Detect which cell encompasses the target text, then output its [X, Y] center coordinate. 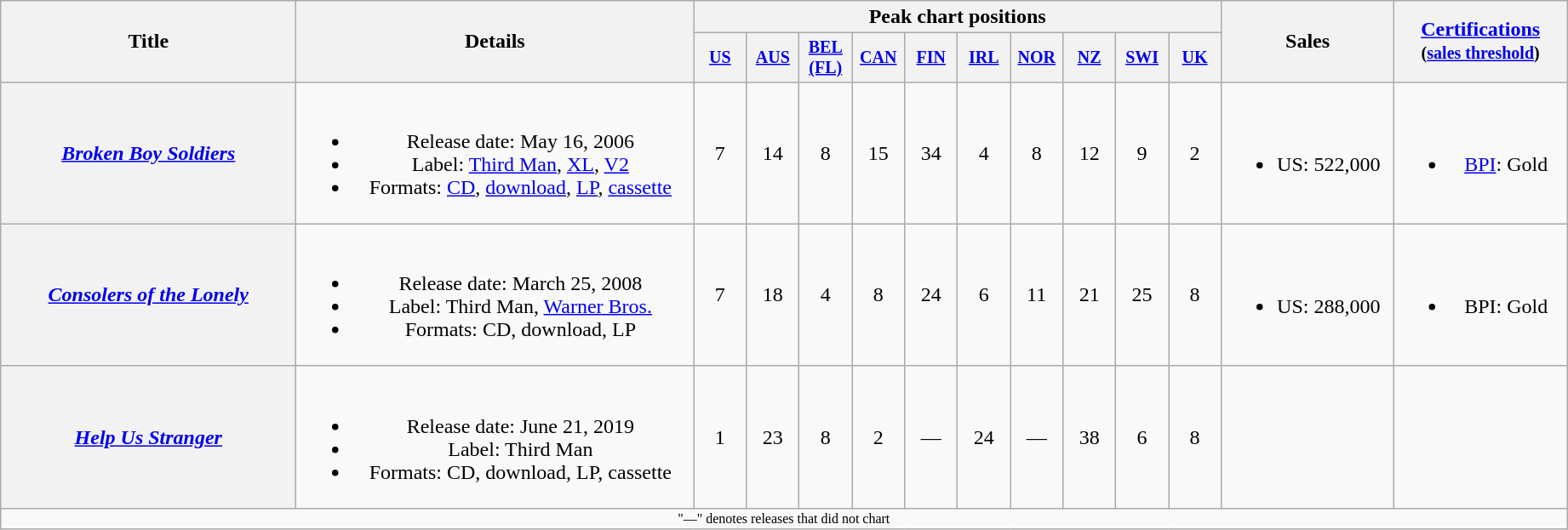
US [720, 58]
Details [495, 42]
9 [1142, 153]
25 [1142, 294]
Peak chart positions [958, 17]
1 [720, 437]
US: 288,000 [1308, 294]
38 [1090, 437]
21 [1090, 294]
12 [1090, 153]
Title [148, 42]
NOR [1037, 58]
Broken Boy Soldiers [148, 153]
34 [931, 153]
"—" denotes releases that did not chart [784, 518]
Certifications(sales threshold) [1481, 42]
11 [1037, 294]
Release date: June 21, 2019Label: Third ManFormats: CD, download, LP, cassette [495, 437]
IRL [984, 58]
15 [878, 153]
Release date: March 25, 2008Label: Third Man, Warner Bros.Formats: CD, download, LP [495, 294]
AUS [773, 58]
NZ [1090, 58]
23 [773, 437]
UK [1195, 58]
Consolers of the Lonely [148, 294]
US: 522,000 [1308, 153]
SWI [1142, 58]
BEL(FL) [826, 58]
Help Us Stranger [148, 437]
FIN [931, 58]
Sales [1308, 42]
14 [773, 153]
18 [773, 294]
CAN [878, 58]
Release date: May 16, 2006Label: Third Man, XL, V2Formats: CD, download, LP, cassette [495, 153]
